Find where the given text appears and provide that cell's center as (X, Y) coordinate. 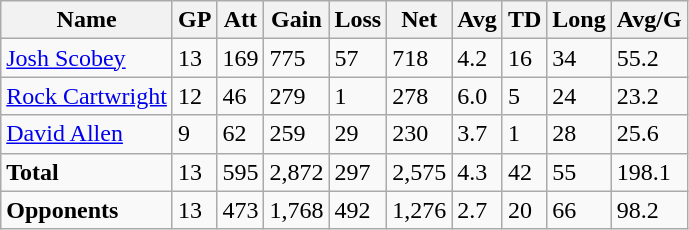
98.2 (649, 210)
297 (358, 172)
1,768 (296, 210)
6.0 (478, 96)
55 (579, 172)
David Allen (87, 134)
23.2 (649, 96)
9 (194, 134)
279 (296, 96)
28 (579, 134)
46 (240, 96)
3.7 (478, 134)
775 (296, 58)
2,575 (420, 172)
34 (579, 58)
Opponents (87, 210)
198.1 (649, 172)
259 (296, 134)
Long (579, 20)
2.7 (478, 210)
20 (524, 210)
1,276 (420, 210)
Avg (478, 20)
TD (524, 20)
Gain (296, 20)
Name (87, 20)
GP (194, 20)
66 (579, 210)
Loss (358, 20)
718 (420, 58)
42 (524, 172)
473 (240, 210)
230 (420, 134)
Rock Cartwright (87, 96)
169 (240, 58)
Att (240, 20)
4.2 (478, 58)
492 (358, 210)
29 (358, 134)
55.2 (649, 58)
57 (358, 58)
Avg/G (649, 20)
16 (524, 58)
5 (524, 96)
Net (420, 20)
Total (87, 172)
4.3 (478, 172)
595 (240, 172)
12 (194, 96)
2,872 (296, 172)
278 (420, 96)
25.6 (649, 134)
62 (240, 134)
Josh Scobey (87, 58)
24 (579, 96)
